Extract the (X, Y) coordinate from the center of the cell holding the provided text.  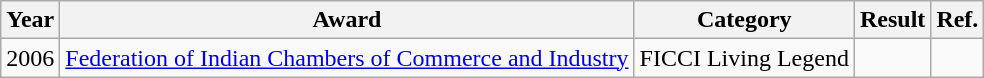
Result (892, 20)
Category (744, 20)
Award (347, 20)
Ref. (958, 20)
Federation of Indian Chambers of Commerce and Industry (347, 58)
FICCI Living Legend (744, 58)
Year (30, 20)
2006 (30, 58)
